From the cell containing the given text, extract its center point as [x, y] coordinate. 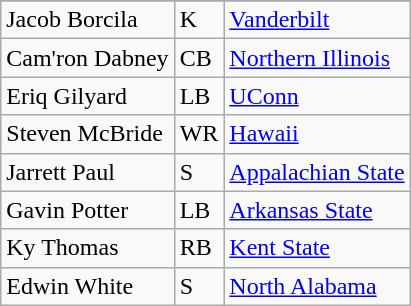
Jacob Borcila [88, 20]
Kent State [317, 248]
Vanderbilt [317, 20]
Northern Illinois [317, 58]
WR [199, 134]
K [199, 20]
Edwin White [88, 286]
RB [199, 248]
Ky Thomas [88, 248]
UConn [317, 96]
Cam'ron Dabney [88, 58]
CB [199, 58]
Arkansas State [317, 210]
North Alabama [317, 286]
Steven McBride [88, 134]
Hawaii [317, 134]
Jarrett Paul [88, 172]
Appalachian State [317, 172]
Eriq Gilyard [88, 96]
Gavin Potter [88, 210]
